Detect which cell encompasses the target text, then output its [x, y] center coordinate. 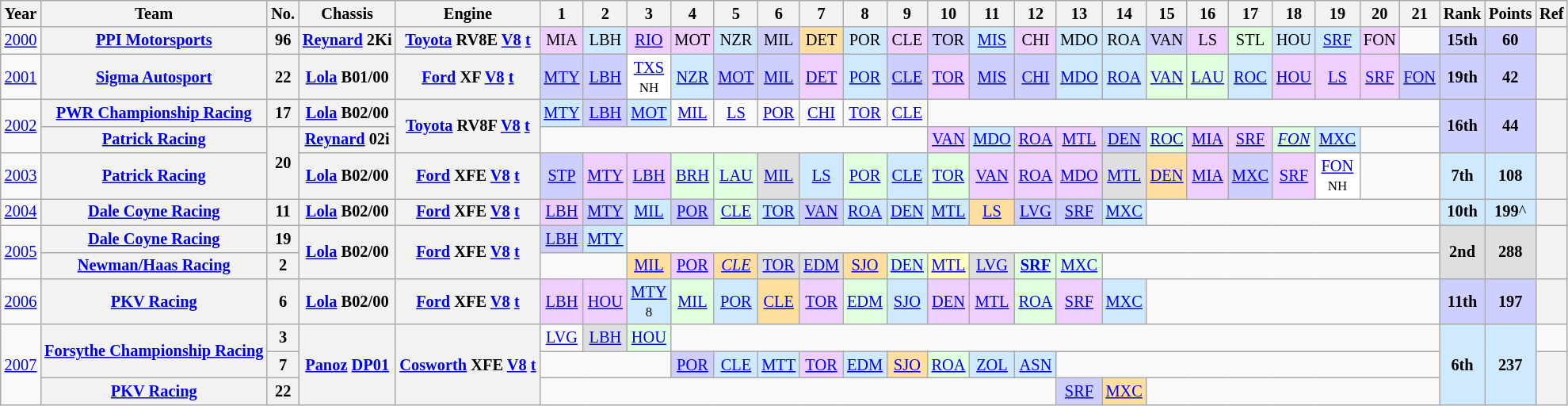
RIO [648, 40]
15 [1167, 13]
Points [1510, 13]
6th [1463, 365]
10 [949, 13]
Reynard 02i [347, 140]
237 [1510, 365]
2000 [21, 40]
197 [1510, 301]
1 [561, 13]
STP [561, 176]
2006 [21, 301]
12 [1036, 13]
FONNH [1337, 176]
21 [1419, 13]
ASN [1036, 365]
PPI Motorsports [154, 40]
Ford XF V8 t [467, 77]
Engine [467, 13]
ZOL [992, 365]
8 [865, 13]
14 [1124, 13]
Toyota RV8E V8 t [467, 40]
10th [1463, 212]
18 [1294, 13]
PWR Championship Racing [154, 113]
Panoz DP01 [347, 365]
Forsythe Championship Racing [154, 350]
2004 [21, 212]
19th [1463, 77]
13 [1079, 13]
2nd [1463, 252]
108 [1510, 176]
Newman/Haas Racing [154, 266]
Cosworth XFE V8 t [467, 365]
16th [1463, 125]
Team [154, 13]
44 [1510, 125]
Chassis [347, 13]
Lola B01/00 [347, 77]
2001 [21, 77]
Toyota RV8F V8 t [467, 125]
288 [1510, 252]
STL [1250, 40]
TXSNH [648, 77]
16 [1207, 13]
15th [1463, 40]
2007 [21, 365]
Ref [1551, 13]
Rank [1463, 13]
2003 [21, 176]
60 [1510, 40]
42 [1510, 77]
BRH [692, 176]
Reynard 2Ki [347, 40]
7th [1463, 176]
Sigma Autosport [154, 77]
Year [21, 13]
9 [907, 13]
2002 [21, 125]
5 [735, 13]
MTY8 [648, 301]
96 [283, 40]
11th [1463, 301]
199^ [1510, 212]
MTT [778, 365]
No. [283, 13]
4 [692, 13]
2005 [21, 252]
